From the cell containing the given text, extract its center point as (X, Y) coordinate. 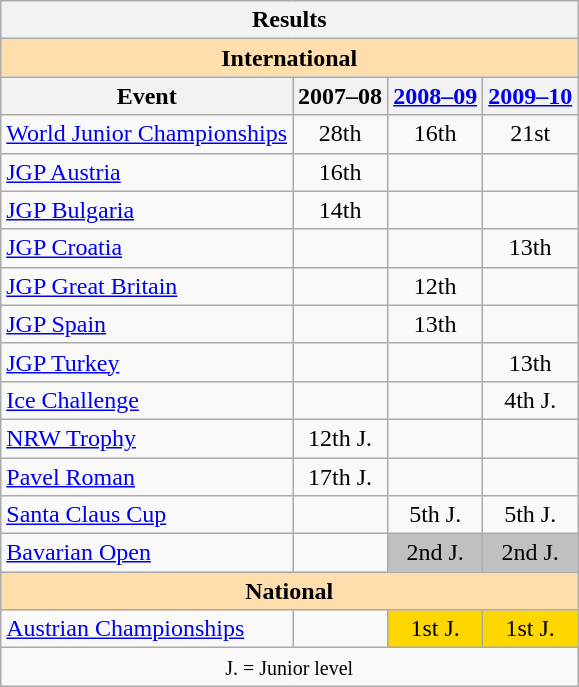
21st (530, 134)
J. = Junior level (290, 667)
Pavel Roman (147, 477)
World Junior Championships (147, 134)
Bavarian Open (147, 553)
2007–08 (340, 96)
NRW Trophy (147, 438)
JGP Austria (147, 172)
14th (340, 210)
JGP Turkey (147, 362)
International (290, 58)
2009–10 (530, 96)
JGP Croatia (147, 248)
Santa Claus Cup (147, 515)
4th J. (530, 400)
Ice Challenge (147, 400)
12th J. (340, 438)
28th (340, 134)
Austrian Championships (147, 629)
Results (290, 20)
JGP Spain (147, 324)
Event (147, 96)
17th J. (340, 477)
JGP Great Britain (147, 286)
12th (436, 286)
JGP Bulgaria (147, 210)
2008–09 (436, 96)
National (290, 591)
